Detect which cell encompasses the target text, then output its [x, y] center coordinate. 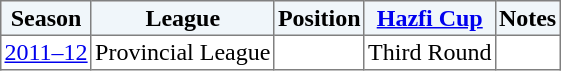
League [182, 18]
Third Round [430, 52]
Hazfi Cup [430, 18]
2011–12 [46, 52]
Notes [528, 18]
Position [319, 18]
Provincial League [182, 52]
Season [46, 18]
